Search for the cell housing the specified text and yield its [X, Y] center coordinate. 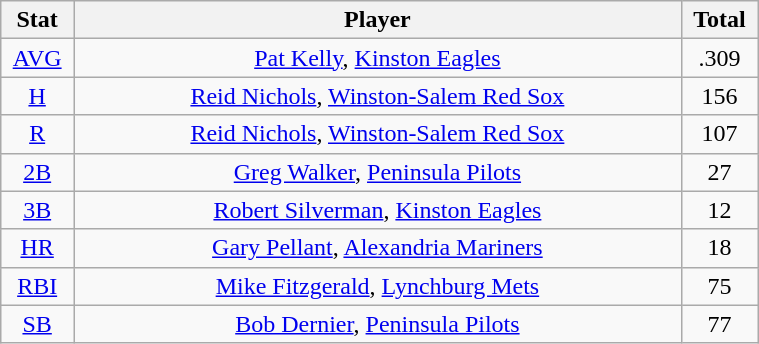
HR [38, 248]
H [38, 96]
Robert Silverman, Kinston Eagles [378, 210]
Player [378, 20]
156 [719, 96]
107 [719, 134]
Total [719, 20]
AVG [38, 58]
Pat Kelly, Kinston Eagles [378, 58]
12 [719, 210]
2B [38, 172]
Greg Walker, Peninsula Pilots [378, 172]
RBI [38, 286]
Mike Fitzgerald, Lynchburg Mets [378, 286]
Bob Dernier, Peninsula Pilots [378, 324]
3B [38, 210]
18 [719, 248]
Gary Pellant, Alexandria Mariners [378, 248]
77 [719, 324]
75 [719, 286]
.309 [719, 58]
R [38, 134]
SB [38, 324]
27 [719, 172]
Stat [38, 20]
